Return the [X, Y] coordinate for the center point of the cell that contains the specified text.  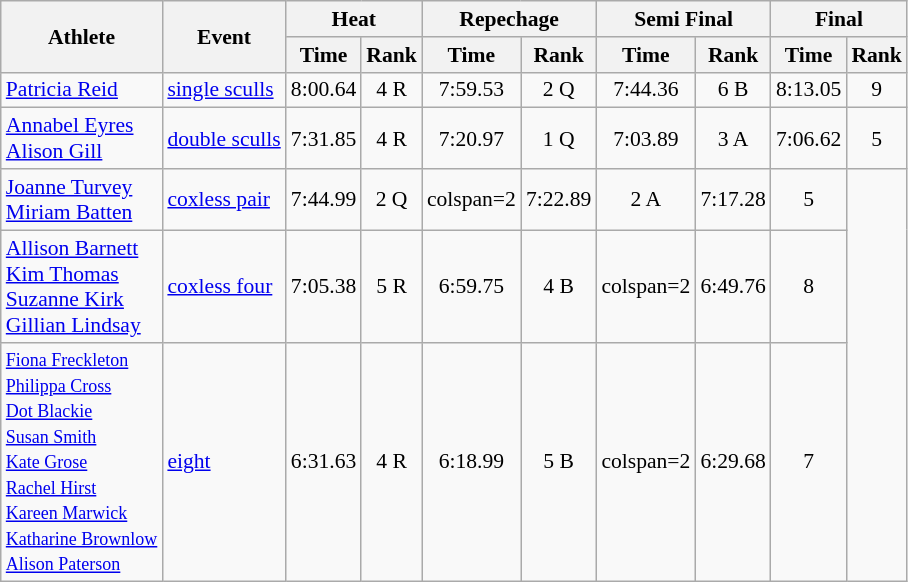
coxless four [224, 286]
7 [808, 462]
Heat [354, 19]
2 A [646, 200]
8:00.64 [324, 90]
6:31.63 [324, 462]
Repechage [510, 19]
7:44.36 [646, 90]
7:17.28 [732, 200]
7:06.62 [808, 138]
7:05.38 [324, 286]
coxless pair [224, 200]
3 A [732, 138]
5 B [558, 462]
Event [224, 36]
Joanne TurveyMiriam Batten [82, 200]
Final [839, 19]
4 B [558, 286]
7:59.53 [472, 90]
8 [808, 286]
5 R [392, 286]
6:59.75 [472, 286]
single sculls [224, 90]
Athlete [82, 36]
Patricia Reid [82, 90]
7:31.85 [324, 138]
7:44.99 [324, 200]
eight [224, 462]
6:49.76 [732, 286]
6 B [732, 90]
Allison BarnettKim ThomasSuzanne KirkGillian Lindsay [82, 286]
1 Q [558, 138]
8:13.05 [808, 90]
6:18.99 [472, 462]
double sculls [224, 138]
Annabel EyresAlison Gill [82, 138]
7:20.97 [472, 138]
9 [876, 90]
7:22.89 [558, 200]
7:03.89 [646, 138]
Semi Final [684, 19]
6:29.68 [732, 462]
Fiona FreckletonPhilippa CrossDot BlackieSusan SmithKate GroseRachel HirstKareen MarwickKatharine BrownlowAlison Paterson [82, 462]
